Detect which cell encompasses the target text, then output its (X, Y) center coordinate. 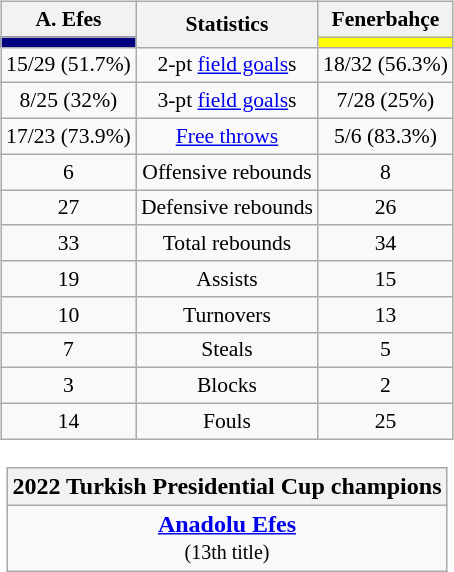
Fenerbahçe (386, 19)
Steals (227, 350)
5 (386, 350)
8 (386, 172)
13 (386, 314)
27 (68, 208)
Free throws (227, 136)
10 (68, 314)
15/29 (51.7%) (68, 65)
3 (68, 386)
Anadolu Efes(13th title) (227, 538)
25 (386, 421)
26 (386, 208)
19 (68, 279)
3-pt field goalss (227, 101)
18/32 (56.3%) (386, 65)
14 (68, 421)
2022 Turkish Presidential Cup champions (227, 486)
6 (68, 172)
7/28 (25%) (386, 101)
Total rebounds (227, 243)
2-pt field goalss (227, 65)
7 (68, 350)
2 (386, 386)
34 (386, 243)
33 (68, 243)
17/23 (73.9%) (68, 136)
Defensive rebounds (227, 208)
8/25 (32%) (68, 101)
Statistics (227, 24)
Blocks (227, 386)
A. Efes (68, 19)
Offensive rebounds (227, 172)
Assists (227, 279)
Fouls (227, 421)
Turnovers (227, 314)
5/6 (83.3%) (386, 136)
15 (386, 279)
